Determine the (x, y) coordinate at the center of the cell enclosing the given text.  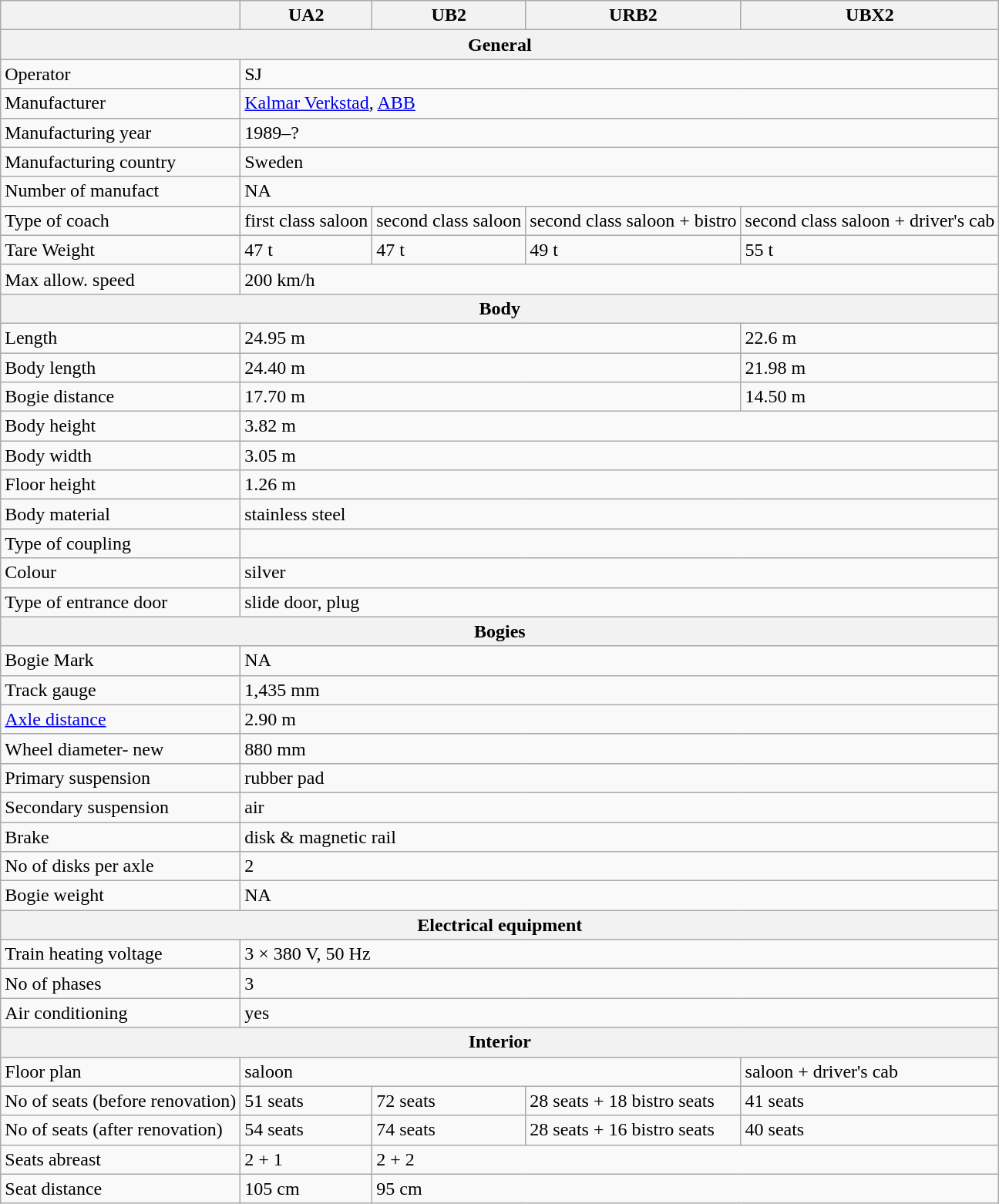
UB2 (449, 15)
24.40 m (490, 368)
Colour (120, 573)
1.26 m (620, 485)
55 t (869, 250)
yes (620, 1013)
slide door, plug (620, 602)
No of disks per axle (120, 866)
Track gauge (120, 690)
Bogies (499, 631)
Type of entrance door (120, 602)
17.70 m (490, 397)
Body width (120, 456)
72 seats (449, 1101)
880 mm (620, 748)
Air conditioning (120, 1013)
Wheel diameter- new (120, 748)
Type of coach (120, 220)
Number of manufact (120, 191)
Manufacturing country (120, 162)
Seats abreast (120, 1159)
54 seats (307, 1130)
74 seats (449, 1130)
3 × 380 V, 50 Hz (620, 954)
disk & magnetic rail (620, 836)
40 seats (869, 1130)
No of seats (before renovation) (120, 1101)
first class saloon (307, 220)
Body length (120, 368)
Axle distance (120, 719)
24.95 m (490, 338)
Floor height (120, 485)
Body height (120, 426)
Tare Weight (120, 250)
21.98 m (869, 368)
Body material (120, 514)
No of seats (after renovation) (120, 1130)
Primary suspension (120, 778)
air (620, 807)
95 cm (686, 1189)
silver (620, 573)
Secondary suspension (120, 807)
Kalmar Verkstad, ABB (620, 103)
second class saloon + driver's cab (869, 220)
saloon (490, 1071)
Bogie Mark (120, 661)
No of phases (120, 984)
Seat distance (120, 1189)
Max allow. speed (120, 279)
Manufacturer (120, 103)
rubber pad (620, 778)
Floor plan (120, 1071)
saloon + driver's cab (869, 1071)
Body (499, 308)
General (499, 45)
2.90 m (620, 719)
28 seats + 18 bistro seats (634, 1101)
49 t (634, 250)
UA2 (307, 15)
URB2 (634, 15)
2 + 1 (307, 1159)
stainless steel (620, 514)
Manufacturing year (120, 133)
22.6 m (869, 338)
1989–? (620, 133)
105 cm (307, 1189)
3.82 m (620, 426)
Electrical equipment (499, 925)
second class saloon + bistro (634, 220)
14.50 m (869, 397)
Bogie distance (120, 397)
1,435 mm (620, 690)
Operator (120, 74)
51 seats (307, 1101)
Length (120, 338)
Interior (499, 1042)
UBX2 (869, 15)
200 km/h (620, 279)
Train heating voltage (120, 954)
Sweden (620, 162)
second class saloon (449, 220)
Brake (120, 836)
2 + 2 (686, 1159)
3.05 m (620, 456)
Type of coupling (120, 543)
28 seats + 16 bistro seats (634, 1130)
Bogie weight (120, 896)
2 (620, 866)
3 (620, 984)
41 seats (869, 1101)
SJ (620, 74)
